Return the [X, Y] coordinate for the center point of the cell that contains the specified text.  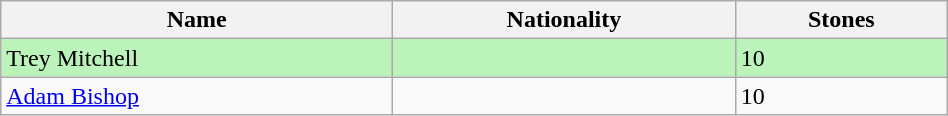
Name [197, 20]
Adam Bishop [197, 96]
Trey Mitchell [197, 58]
Nationality [564, 20]
Stones [841, 20]
